Determine the (X, Y) coordinate at the center of the cell enclosing the given text.  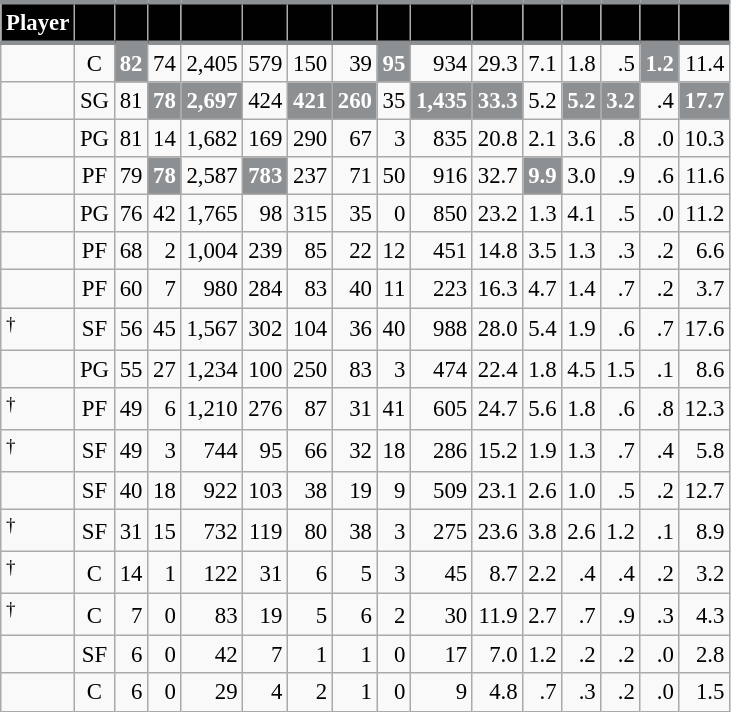
5.8 (704, 451)
27 (164, 369)
988 (442, 329)
12 (394, 251)
39 (354, 62)
29.3 (497, 62)
850 (442, 214)
315 (310, 214)
71 (354, 176)
76 (130, 214)
7.0 (497, 655)
30 (442, 615)
60 (130, 289)
55 (130, 369)
82 (130, 62)
12.7 (704, 491)
1,682 (212, 139)
14.8 (497, 251)
8.6 (704, 369)
8.7 (497, 573)
302 (266, 329)
16.3 (497, 289)
56 (130, 329)
2.2 (542, 573)
29 (212, 693)
284 (266, 289)
3.8 (542, 530)
74 (164, 62)
68 (130, 251)
11.6 (704, 176)
980 (212, 289)
2.7 (542, 615)
6.6 (704, 251)
67 (354, 139)
3.7 (704, 289)
24.7 (497, 408)
103 (266, 491)
41 (394, 408)
15 (164, 530)
28.0 (497, 329)
32.7 (497, 176)
4.3 (704, 615)
5.4 (542, 329)
276 (266, 408)
1.4 (582, 289)
85 (310, 251)
3.6 (582, 139)
50 (394, 176)
2,405 (212, 62)
20.8 (497, 139)
4.1 (582, 214)
3.5 (542, 251)
1,234 (212, 369)
5.6 (542, 408)
260 (354, 101)
22.4 (497, 369)
250 (310, 369)
23.1 (497, 491)
275 (442, 530)
10.3 (704, 139)
SG (95, 101)
4.8 (497, 693)
2.8 (704, 655)
32 (354, 451)
122 (212, 573)
579 (266, 62)
11.9 (497, 615)
12.3 (704, 408)
922 (212, 491)
79 (130, 176)
421 (310, 101)
15.2 (497, 451)
4.5 (582, 369)
150 (310, 62)
9.9 (542, 176)
1,765 (212, 214)
Player (38, 22)
22 (354, 251)
87 (310, 408)
286 (442, 451)
2,587 (212, 176)
8.9 (704, 530)
100 (266, 369)
605 (442, 408)
7.1 (542, 62)
1,004 (212, 251)
98 (266, 214)
424 (266, 101)
1,210 (212, 408)
11.4 (704, 62)
732 (212, 530)
835 (442, 139)
11 (394, 289)
1.0 (582, 491)
33.3 (497, 101)
23.2 (497, 214)
4 (266, 693)
934 (442, 62)
11.2 (704, 214)
169 (266, 139)
80 (310, 530)
17.6 (704, 329)
4.7 (542, 289)
290 (310, 139)
17 (442, 655)
104 (310, 329)
237 (310, 176)
474 (442, 369)
451 (442, 251)
744 (212, 451)
2,697 (212, 101)
36 (354, 329)
23.6 (497, 530)
916 (442, 176)
17.7 (704, 101)
3.0 (582, 176)
509 (442, 491)
239 (266, 251)
2.1 (542, 139)
119 (266, 530)
66 (310, 451)
1,567 (212, 329)
1,435 (442, 101)
783 (266, 176)
223 (442, 289)
